Find where the given text appears and provide that cell's center as [X, Y] coordinate. 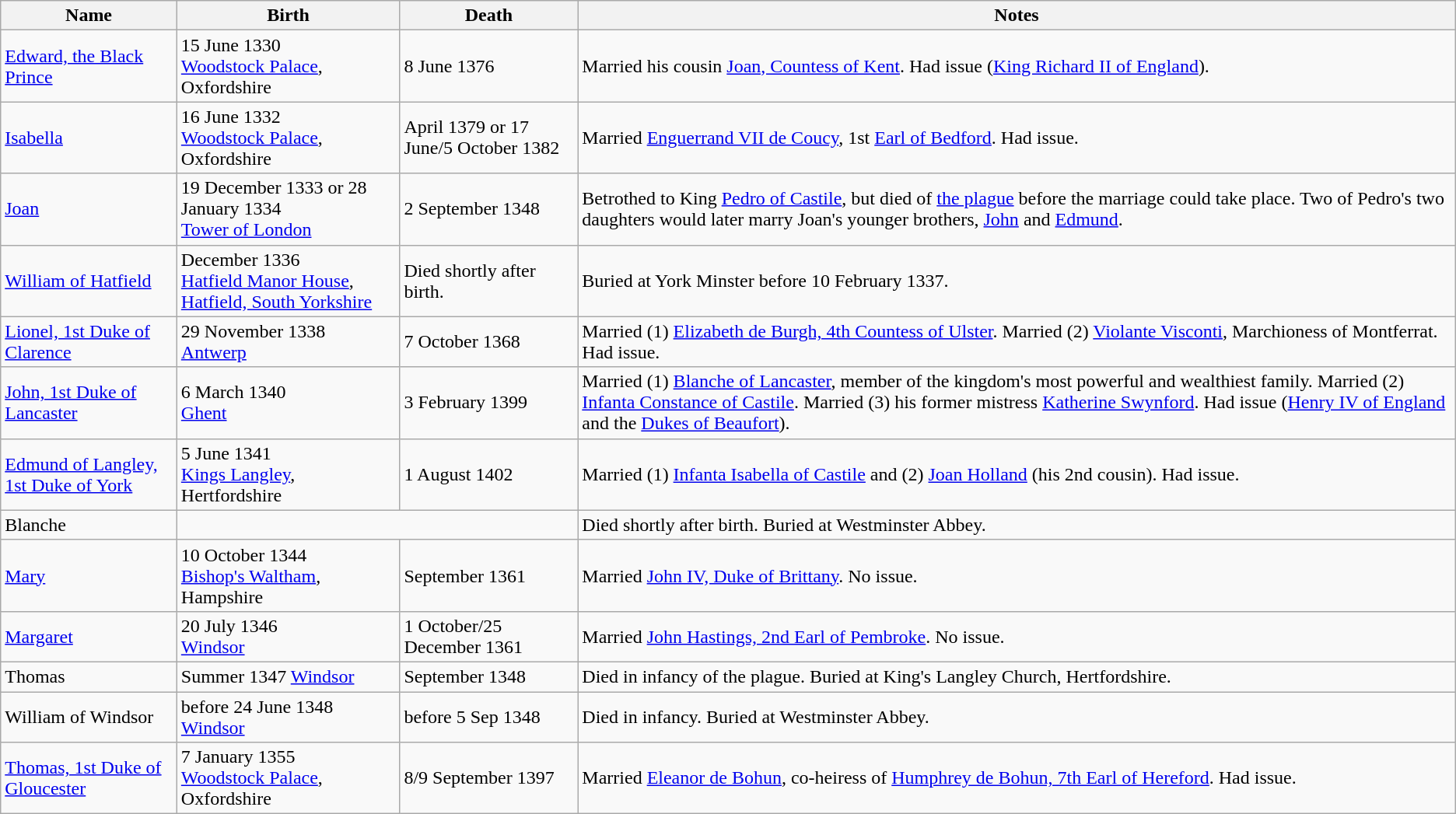
20 July 1346Windsor [288, 636]
Mary [89, 575]
8/9 September 1397 [488, 778]
Thomas [89, 676]
Margaret [89, 636]
Name [89, 16]
Summer 1347 Windsor [288, 676]
7 October 1368 [488, 342]
Died shortly after birth. [488, 281]
William of Hatfield [89, 281]
Death [488, 16]
William of Windsor [89, 717]
Edmund of Langley, 1st Duke of York [89, 474]
1 August 1402 [488, 474]
16 June 1332Woodstock Palace, Oxfordshire [288, 138]
Died shortly after birth. Buried at Westminster Abbey. [1017, 525]
Died in infancy. Buried at Westminster Abbey. [1017, 717]
29 November 1338Antwerp [288, 342]
Married (1) Elizabeth de Burgh, 4th Countess of Ulster. Married (2) Violante Visconti, Marchioness of Montferrat. Had issue. [1017, 342]
December 1336Hatfield Manor House, Hatfield, South Yorkshire [288, 281]
19 December 1333 or 28 January 1334Tower of London [288, 209]
Notes [1017, 16]
Married (1) Infanta Isabella of Castile and (2) Joan Holland (his 2nd cousin). Had issue. [1017, 474]
Married John IV, Duke of Brittany. No issue. [1017, 575]
Thomas, 1st Duke of Gloucester [89, 778]
September 1348 [488, 676]
Married Eleanor de Bohun, co-heiress of Humphrey de Bohun, 7th Earl of Hereford. Had issue. [1017, 778]
Married Enguerrand VII de Coucy, 1st Earl of Bedford. Had issue. [1017, 138]
6 March 1340Ghent [288, 403]
April 1379 or 17 June/5 October 1382 [488, 138]
8 June 1376 [488, 66]
Married his cousin Joan, Countess of Kent. Had issue (King Richard II of England). [1017, 66]
September 1361 [488, 575]
Died in infancy of the plague. Buried at King's Langley Church, Hertfordshire. [1017, 676]
1 October/25 December 1361 [488, 636]
Buried at York Minster before 10 February 1337. [1017, 281]
Joan [89, 209]
5 June 1341Kings Langley, Hertfordshire [288, 474]
Blanche [89, 525]
15 June 1330Woodstock Palace, Oxfordshire [288, 66]
10 October 1344Bishop's Waltham, Hampshire [288, 575]
before 24 June 1348Windsor [288, 717]
Isabella [89, 138]
7 January 1355Woodstock Palace, Oxfordshire [288, 778]
2 September 1348 [488, 209]
Married John Hastings, 2nd Earl of Pembroke. No issue. [1017, 636]
Lionel, 1st Duke of Clarence [89, 342]
3 February 1399 [488, 403]
before 5 Sep 1348 [488, 717]
Birth [288, 16]
John, 1st Duke of Lancaster [89, 403]
Edward, the Black Prince [89, 66]
